Extract the (x, y) coordinate from the center of the cell holding the provided text.  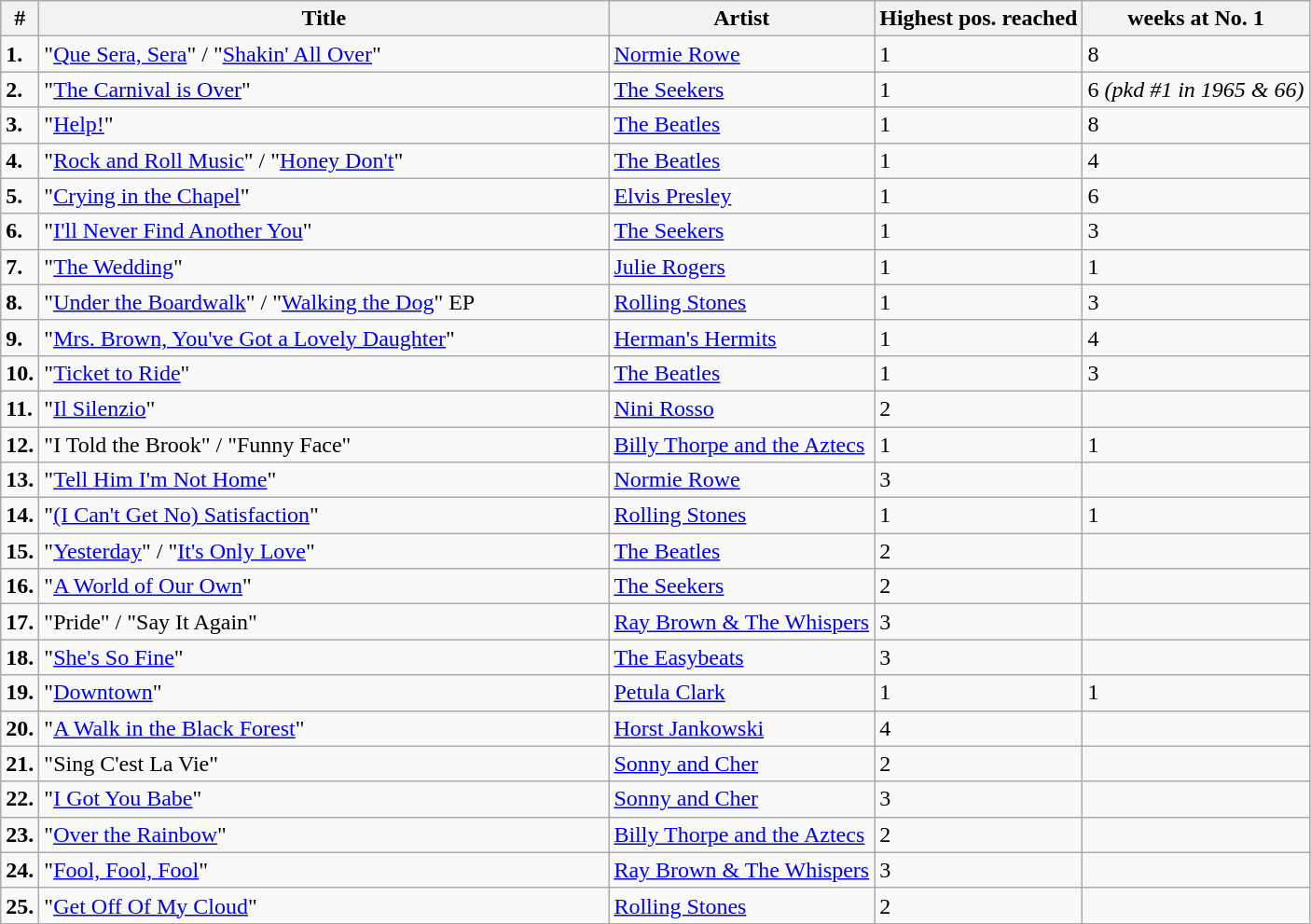
"Crying in the Chapel" (324, 196)
12. (21, 445)
The Easybeats (742, 657)
Artist (742, 19)
18. (21, 657)
"Il Silenzio" (324, 408)
24. (21, 870)
5. (21, 196)
"(I Can't Get No) Satisfaction" (324, 516)
"A World of Our Own" (324, 586)
20. (21, 728)
6 (pkd #1 in 1965 & 66) (1195, 90)
"I Told the Brook" / "Funny Face" (324, 445)
"Under the Boardwalk" / "Walking the Dog" EP (324, 302)
17. (21, 622)
"I'll Never Find Another You" (324, 231)
Julie Rogers (742, 267)
# (21, 19)
3. (21, 125)
14. (21, 516)
19. (21, 693)
Highest pos. reached (979, 19)
"Ticket to Ride" (324, 373)
6. (21, 231)
"She's So Fine" (324, 657)
8. (21, 302)
4. (21, 160)
"Sing C'est La Vie" (324, 764)
16. (21, 586)
"Get Off Of My Cloud" (324, 905)
Petula Clark (742, 693)
Nini Rosso (742, 408)
"A Walk in the Black Forest" (324, 728)
"The Wedding" (324, 267)
"Over the Rainbow" (324, 834)
"Mrs. Brown, You've Got a Lovely Daughter" (324, 338)
Title (324, 19)
"Que Sera, Sera" / "Shakin' All Over" (324, 54)
"I Got You Babe" (324, 799)
22. (21, 799)
"Pride" / "Say It Again" (324, 622)
10. (21, 373)
13. (21, 480)
"Yesterday" / "It's Only Love" (324, 551)
"Help!" (324, 125)
"Fool, Fool, Fool" (324, 870)
23. (21, 834)
25. (21, 905)
1. (21, 54)
"The Carnival is Over" (324, 90)
9. (21, 338)
21. (21, 764)
11. (21, 408)
7. (21, 267)
"Downtown" (324, 693)
"Tell Him I'm Not Home" (324, 480)
Herman's Hermits (742, 338)
Horst Jankowski (742, 728)
2. (21, 90)
15. (21, 551)
weeks at No. 1 (1195, 19)
6 (1195, 196)
"Rock and Roll Music" / "Honey Don't" (324, 160)
Elvis Presley (742, 196)
